Return the [X, Y] coordinate for the center point of the cell that contains the specified text.  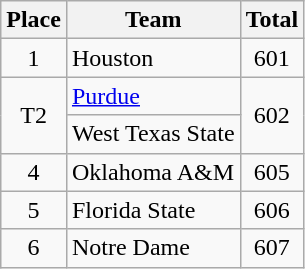
5 [34, 210]
Place [34, 20]
602 [272, 115]
Florida State [153, 210]
601 [272, 58]
Purdue [153, 96]
Total [272, 20]
Oklahoma A&M [153, 172]
West Texas State [153, 134]
606 [272, 210]
1 [34, 58]
T2 [34, 115]
6 [34, 248]
Notre Dame [153, 248]
Houston [153, 58]
Team [153, 20]
607 [272, 248]
4 [34, 172]
605 [272, 172]
